Search for the cell housing the specified text and yield its [X, Y] center coordinate. 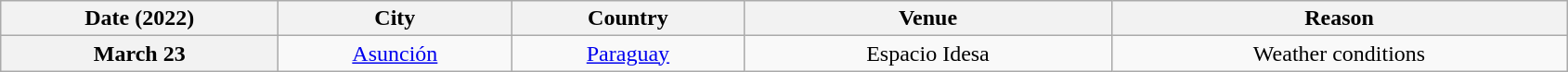
Reason [1339, 18]
Date (2022) [139, 18]
March 23 [139, 54]
Country [628, 18]
Asunción [395, 54]
Weather conditions [1339, 54]
Venue [928, 18]
Espacio Idesa [928, 54]
City [395, 18]
Paraguay [628, 54]
